Detect which cell encompasses the target text, then output its [X, Y] center coordinate. 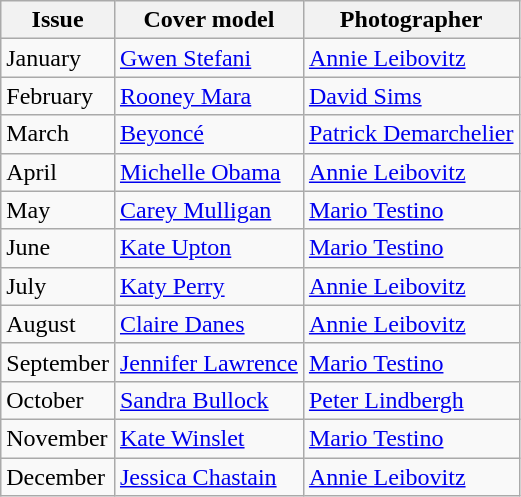
Kate Upton [208, 248]
April [58, 172]
Kate Winslet [208, 438]
Cover model [208, 20]
Gwen Stefani [208, 58]
Katy Perry [208, 286]
Issue [58, 20]
May [58, 210]
August [58, 324]
September [58, 362]
February [58, 96]
July [58, 286]
David Sims [411, 96]
Carey Mulligan [208, 210]
Michelle Obama [208, 172]
December [58, 477]
Claire Danes [208, 324]
October [58, 400]
Peter Lindbergh [411, 400]
June [58, 248]
January [58, 58]
Jessica Chastain [208, 477]
November [58, 438]
Rooney Mara [208, 96]
Patrick Demarchelier [411, 134]
Jennifer Lawrence [208, 362]
Beyoncé [208, 134]
Photographer [411, 20]
Sandra Bullock [208, 400]
March [58, 134]
